For the text-containing cell, return its midpoint in [x, y] coordinate format. 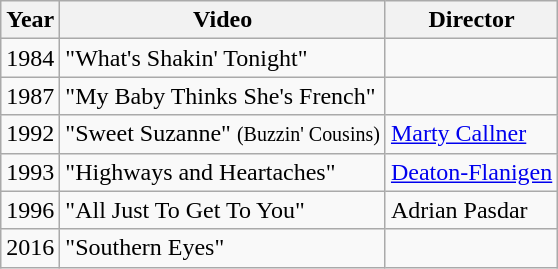
1993 [30, 172]
"My Baby Thinks She's French" [223, 96]
Video [223, 20]
2016 [30, 248]
1984 [30, 58]
"Sweet Suzanne" (Buzzin' Cousins) [223, 134]
Deaton-Flanigen [471, 172]
Marty Callner [471, 134]
1987 [30, 96]
"What's Shakin' Tonight" [223, 58]
"Highways and Heartaches" [223, 172]
Adrian Pasdar [471, 210]
1996 [30, 210]
"All Just To Get To You" [223, 210]
Director [471, 20]
Year [30, 20]
1992 [30, 134]
"Southern Eyes" [223, 248]
